For the text-containing cell, return its midpoint in [x, y] coordinate format. 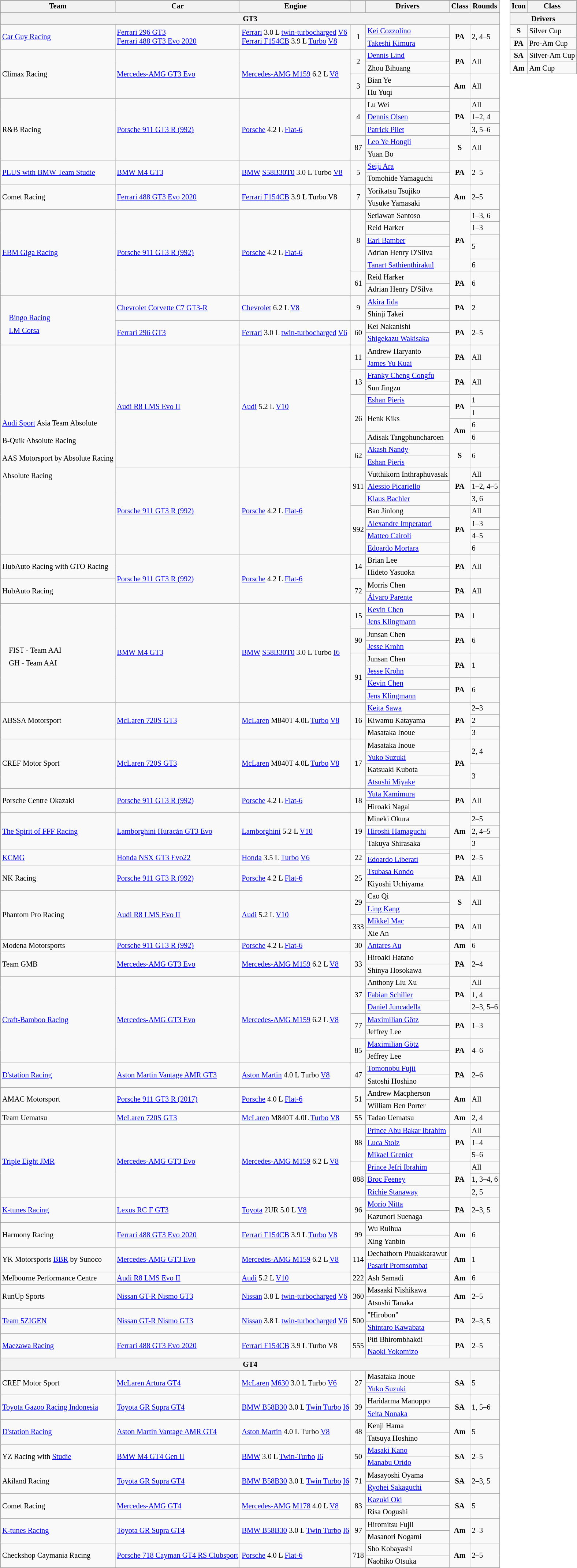
Ling Kang [408, 909]
Dennis Olsen [408, 117]
Broc Feeney [408, 1180]
Xie An [408, 934]
Phantom Pro Racing [58, 915]
Ferrari 3.0 L twin-turbocharged V6 [296, 333]
Antares Au [408, 946]
Toyota 2UR 5.0 L V8 [296, 1210]
3, 6 [485, 499]
Checkshop Caymania Racing [58, 1555]
KCMG [58, 858]
Kei Nakanishi [408, 327]
Chevrolet Corvette C7 GT3-R [178, 308]
48 [358, 1432]
2–6 [485, 1075]
Chevrolet 6.2 L V8 [296, 308]
Pasarit Promsombat [408, 1266]
888 [358, 1179]
PLUS with BMW Team Studie [58, 173]
83 [358, 1506]
Porsche 718 Cayman GT4 RS Clubsport [178, 1555]
88 [358, 1143]
Team Uematsu [58, 1118]
The Spirit of FFF Racing [58, 831]
27 [358, 1383]
1–2, 4–5 [485, 487]
Brian Lee [408, 560]
AMAC Motorsport [58, 1100]
Yorikatsu Tsujiko [408, 191]
Car [178, 7]
HubAuto Racing with GTO Racing [58, 566]
Craft-Bamboo Racing [58, 1020]
Naohiko Otsuka [408, 1561]
Wu Ruihua [408, 1229]
Hu Yuqi [408, 93]
GH - Team AAI [35, 663]
Ryohei Sakaguchi [408, 1488]
Audi Sport Asia Team Absolute B-Quik Absolute Racing AAS Motorsport by Absolute Racing Absolute Racing [58, 450]
Mineki Okura [408, 819]
Haridarma Manoppo [408, 1401]
McLaren Artura GT4 [178, 1383]
Hideto Yasuoka [408, 573]
Kenji Hama [408, 1426]
992 [358, 530]
Team 5ZIGEN [58, 1321]
Prince Abu Bakar Ibrahim [408, 1130]
YK Motorsports BBR by Sunoco [58, 1260]
Daniel Juncadella [408, 1007]
87 [358, 148]
114 [358, 1260]
Hiroaki Nagai [408, 807]
Earl Bamber [408, 240]
Matteo Cairoli [408, 536]
Car Guy Racing [58, 37]
1, 5–6 [485, 1407]
R&B Racing [58, 130]
55 [358, 1118]
Atsushi Miyake [408, 782]
Silver-Am Cup [552, 56]
FIST - Team AAI [35, 650]
51 [358, 1100]
333 [358, 927]
Aston Martin Vantage AMR GT4 [178, 1432]
Ferrari 296 GT3 [178, 333]
9 [358, 308]
Adisak Tangphuncharoen [408, 438]
4–5 [485, 536]
1–2, 4 [485, 117]
Hiroshi Hamaguchi [408, 832]
Morio Nitta [408, 1204]
Bingo Racing LM Corsa [58, 320]
16 [358, 721]
Akira Iida [408, 302]
29 [358, 903]
Kazunori Suenaga [408, 1217]
1, 4 [485, 995]
McLaren M630 3.0 L Turbo V6 [296, 1383]
Harmony Racing [58, 1235]
18 [358, 800]
Kiyoshi Uchiyama [408, 884]
Tanart Sathienthirakul [408, 265]
Richie Stanaway [408, 1192]
RunUp Sports [58, 1297]
77 [358, 1026]
17 [358, 764]
1–3, 6 [485, 216]
Xing Yanbin [408, 1241]
Shinji Takei [408, 314]
Álvaro Parente [408, 597]
Katsuaki Kubota [408, 770]
4 [358, 117]
Modena Motorsports [58, 946]
BMW 3.0 L Twin-Turbo I6 [296, 1457]
Ferrari 3.0 L twin-turbocharged V6 Ferrari F154CB 3.9 L Turbo V8 [296, 37]
Setiawan Santoso [408, 216]
Mercedes-AMG M178 4.0 L V8 [296, 1506]
13 [358, 382]
James Yu Kuai [408, 364]
Bao Jinlong [408, 511]
15 [358, 616]
Anthony Liu Xu [408, 983]
33 [358, 964]
500 [358, 1321]
Team [58, 7]
Aston Martin Vantage AMR GT3 [178, 1075]
555 [358, 1346]
Shigekazu Wakisaka [408, 339]
1, 3–4, 6 [485, 1180]
Hiromitsu Fujii [408, 1524]
222 [358, 1278]
Risa Oogushi [408, 1512]
62 [358, 456]
Andrew Macpherson [408, 1094]
Silver Cup [552, 31]
72 [358, 591]
Franky Cheng Congfu [408, 376]
Dechathorn Phuakkarawut [408, 1254]
Tsubasa Kondo [408, 872]
Akash Nandy [408, 450]
718 [358, 1555]
47 [358, 1075]
Honda 3.5 L Turbo V6 [296, 858]
Zhou Bihuang [408, 68]
Edoardo Mortara [408, 548]
Icon [519, 7]
Keita Sawa [408, 708]
Prince Jefri Ibrahim [408, 1167]
Klaus Bachler [408, 499]
Naoki Yokomizo [408, 1352]
Masaaki Nishikawa [408, 1291]
19 [358, 831]
Takuya Shirasaka [408, 844]
Tomohide Yamaguchi [408, 179]
360 [358, 1297]
2–3, 5–6 [485, 1007]
Takeshi Kimura [408, 44]
22 [358, 858]
2, 5 [485, 1192]
Hiroaki Hatano [408, 958]
Leo Ye Hongli [408, 142]
Patrick Pilet [408, 130]
Cao Qi [408, 897]
Toyota Gazoo Racing Indonesia [58, 1407]
Team GMB [58, 964]
GT4 [250, 1364]
Fabian Schiller [408, 995]
Alexandre Imperatori [408, 524]
11 [358, 357]
Tomonobu Fujii [408, 1069]
Kiwamu Katayama [408, 721]
Tadao Uematsu [408, 1118]
Satoshi Hoshino [408, 1081]
Luca Stolz [408, 1143]
Engine [296, 7]
7 [358, 197]
26 [358, 419]
14 [358, 566]
Shintaro Kawabata [408, 1328]
Porsche Centre Okazaki [58, 800]
Vutthikorn Inthraphuvasak [408, 474]
EBM Giga Racing [58, 253]
Kazuki Oki [408, 1500]
NK Racing [58, 878]
GT3 [250, 19]
39 [358, 1407]
Sho Kobayashi [408, 1549]
90 [358, 640]
LM Corsa [29, 331]
2–4 [485, 964]
Rounds [485, 7]
Seiji Ara [408, 166]
85 [358, 1050]
Lamborghini 5.2 L V10 [296, 831]
BMW S58B30T0 3.0 L Turbo I6 [296, 653]
1–4 [485, 1143]
Lexus RC F GT3 [178, 1210]
96 [358, 1210]
Pro-Am Cup [552, 44]
Yusuke Yamasaki [408, 203]
50 [358, 1457]
Edoardo Liberati [408, 860]
Yuan Bo [408, 154]
Bingo Racing [29, 318]
Piti Bhirombhakdi [408, 1340]
Porsche 911 GT3 R (2017) [178, 1100]
Manabu Orido [408, 1463]
Seita Nonaka [408, 1414]
Climax Racing [58, 74]
BMW M4 GT4 Gen II [178, 1457]
Akiland Racing [58, 1481]
Kei Cozzolino [408, 31]
60 [358, 333]
Andrew Haryanto [408, 351]
30 [358, 946]
71 [358, 1481]
Triple Eight JMR [58, 1161]
Sun Jingzu [408, 388]
William Ben Porter [408, 1106]
5–6 [485, 1155]
HubAuto Racing [58, 591]
Masaki Kano [408, 1451]
Morris Chen [408, 585]
Lu Wei [408, 105]
Masayoshi Oyama [408, 1475]
37 [358, 995]
Henk Kiks [408, 419]
25 [358, 878]
97 [358, 1531]
Alessio Picariello [408, 487]
Mercedes-AMG GT4 [178, 1506]
Tatsuya Hoshino [408, 1438]
91 [358, 678]
4–6 [485, 1050]
Honda NSX GT3 Evo22 [178, 858]
911 [358, 487]
3, 5–6 [485, 130]
8 [358, 240]
Ferrari 296 GT3 Ferrari 488 GT3 Evo 2020 [178, 37]
Mikael Grenier [408, 1155]
YZ Racing with Studie [58, 1457]
Am Cup [552, 68]
Yuta Kamimura [408, 795]
BMW S58B30T0 3.0 L Turbo V8 [296, 173]
Masanori Nogami [408, 1537]
Ash Samadi [408, 1278]
Mikkel Mac [408, 921]
Lamborghini Huracán GT3 Evo [178, 831]
Bian Ye [408, 80]
Shinya Hosokawa [408, 970]
Dennis Lind [408, 56]
Maezawa Racing [58, 1346]
ABSSA Motorsport [58, 721]
Atsushi Tanaka [408, 1303]
Melbourne Performance Centre [58, 1278]
61 [358, 283]
FIST - Team AAI GH - Team AAI [58, 653]
"Hirobon" [408, 1315]
99 [358, 1235]
